Capture the cell that displays the provided text and extract its [X, Y] central coordinate. 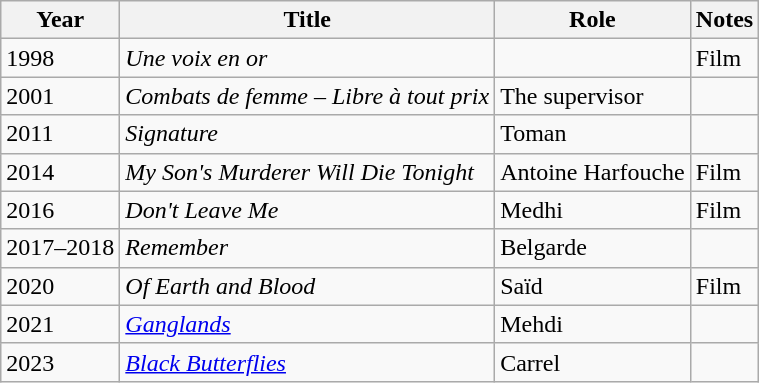
Saïd [593, 286]
My Son's Murderer Will Die Tonight [308, 172]
2016 [60, 210]
2021 [60, 324]
Ganglands [308, 324]
Role [593, 20]
2001 [60, 96]
Of Earth and Blood [308, 286]
2017–2018 [60, 248]
1998 [60, 58]
Belgarde [593, 248]
Black Butterflies [308, 362]
Remember [308, 248]
Toman [593, 134]
Combats de femme – Libre à tout prix [308, 96]
Title [308, 20]
Medhi [593, 210]
Mehdi [593, 324]
Don't Leave Me [308, 210]
2011 [60, 134]
Notes [724, 20]
Year [60, 20]
Signature [308, 134]
Une voix en or [308, 58]
2014 [60, 172]
2023 [60, 362]
Antoine Harfouche [593, 172]
The supervisor [593, 96]
2020 [60, 286]
Carrel [593, 362]
